Locate the cell with the specified text and output its (X, Y) center coordinate. 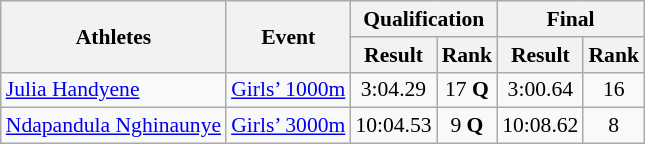
Qualification (424, 19)
3:04.29 (393, 90)
8 (614, 126)
Girls’ 1000m (288, 90)
9 Q (468, 126)
17 Q (468, 90)
10:04.53 (393, 126)
16 (614, 90)
Julia Handyene (114, 90)
Final (570, 19)
Ndapandula Nghinaunye (114, 126)
3:00.64 (540, 90)
Athletes (114, 36)
Girls’ 3000m (288, 126)
10:08.62 (540, 126)
Event (288, 36)
